Output the [x, y] coordinate of the center of the cell containing the given text.  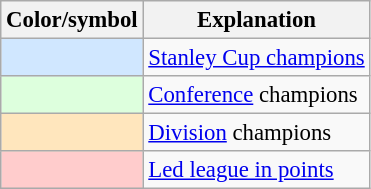
Color/symbol [72, 20]
Led league in points [256, 170]
Conference champions [256, 95]
Explanation [256, 20]
Division champions [256, 133]
Stanley Cup champions [256, 58]
